Find where the given text appears and provide that cell's center as (x, y) coordinate. 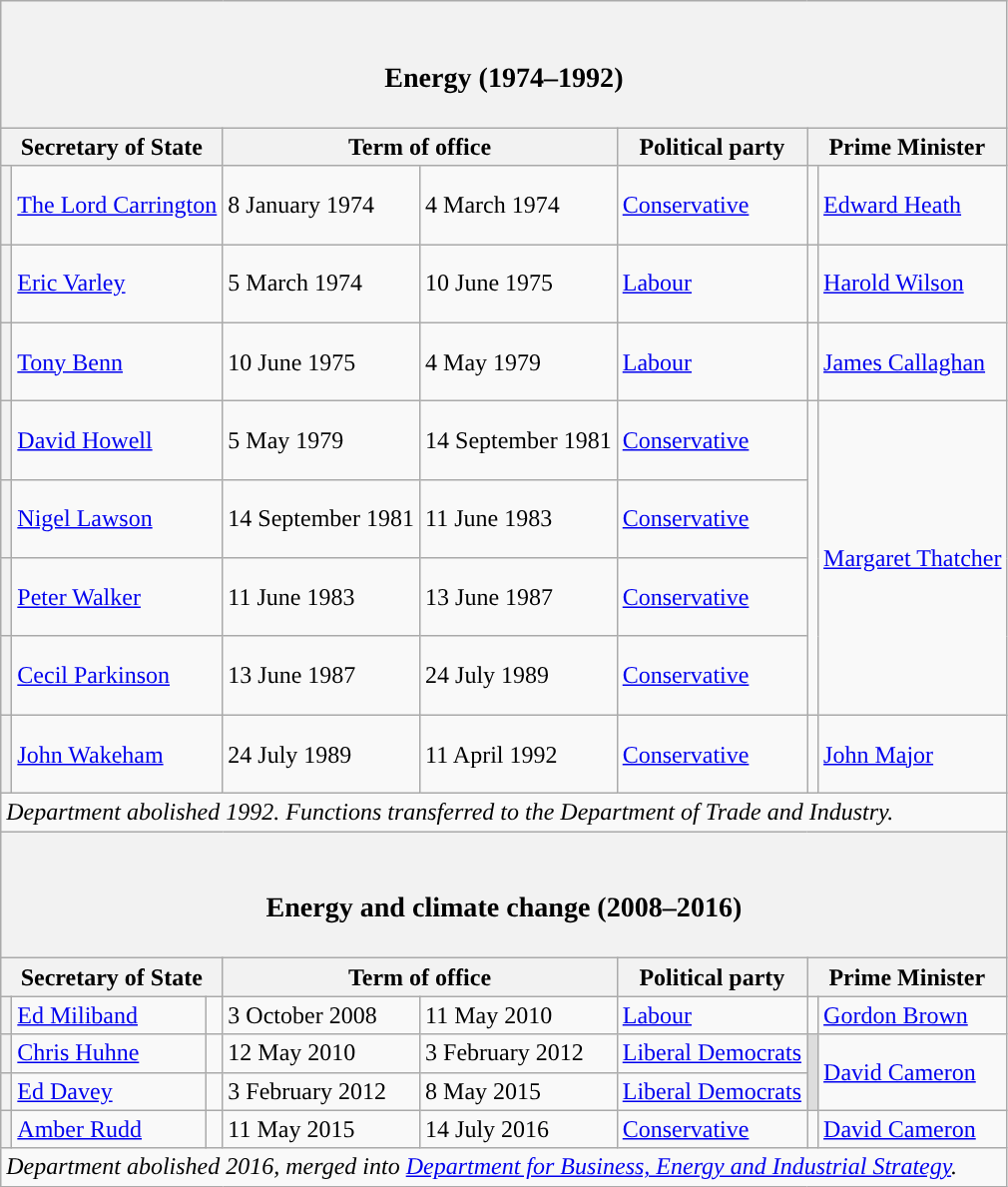
Chris Huhne (110, 1053)
Tony Benn (118, 361)
8 May 2015 (519, 1091)
James Callaghan (912, 361)
Energy and climate change (2008–2016) (504, 894)
4 May 1979 (519, 361)
Nigel Lawson (118, 519)
Gordon Brown (912, 1015)
Department abolished 1992. Functions transferred to the Department of Trade and Industry. (504, 813)
5 March 1974 (321, 284)
3 October 2008 (321, 1015)
David Howell (118, 441)
Ed Davey (110, 1091)
Ed Miliband (110, 1015)
8 January 1974 (321, 206)
12 May 2010 (321, 1053)
Harold Wilson (912, 284)
5 May 1979 (321, 441)
John Wakeham (118, 755)
Margaret Thatcher (912, 558)
Eric Varley (118, 284)
Amber Rudd (110, 1129)
14 July 2016 (519, 1129)
4 March 1974 (519, 206)
11 May 2010 (519, 1015)
Energy (1974–1992) (504, 64)
Department abolished 2016, merged into Department for Business, Energy and Industrial Strategy. (504, 1167)
11 April 1992 (519, 755)
John Major (912, 755)
The Lord Carrington (118, 206)
Cecil Parkinson (118, 675)
Edward Heath (912, 206)
Peter Walker (118, 597)
11 May 2015 (321, 1129)
